From the cell containing the given text, extract its center point as (x, y) coordinate. 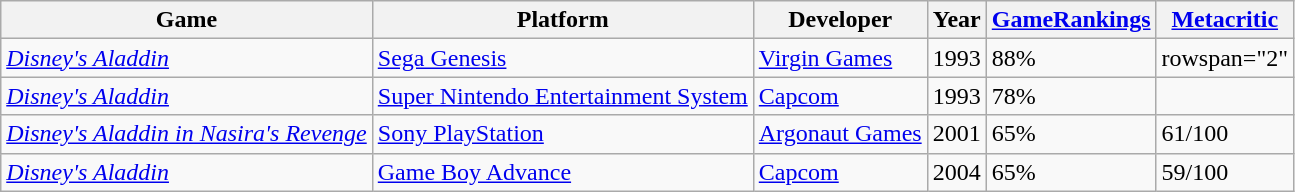
Platform (562, 20)
Sega Genesis (562, 58)
Disney's Aladdin in Nasira's Revenge (187, 134)
rowspan="2" (1225, 58)
Year (956, 20)
Developer (840, 20)
Virgin Games (840, 58)
Metacritic (1225, 20)
59/100 (1225, 172)
Game (187, 20)
Sony PlayStation (562, 134)
2001 (956, 134)
88% (1071, 58)
Super Nintendo Entertainment System (562, 96)
61/100 (1225, 134)
Argonaut Games (840, 134)
78% (1071, 96)
2004 (956, 172)
Game Boy Advance (562, 172)
GameRankings (1071, 20)
